Locate the cell with the specified text and output its (X, Y) center coordinate. 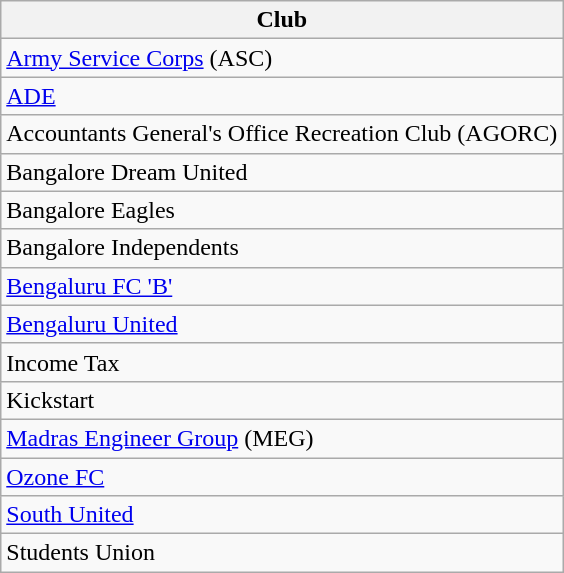
Accountants General's Office Recreation Club (AGORC) (282, 134)
South United (282, 515)
Bangalore Independents (282, 248)
ADE (282, 96)
Madras Engineer Group (MEG) (282, 438)
Bangalore Eagles (282, 210)
Income Tax (282, 362)
Students Union (282, 553)
Bengaluru United (282, 324)
Kickstart (282, 400)
Bengaluru FC 'B' (282, 286)
Ozone FC (282, 477)
Club (282, 20)
Bangalore Dream United (282, 172)
Army Service Corps (ASC) (282, 58)
